For the text-containing cell, return its midpoint in [X, Y] coordinate format. 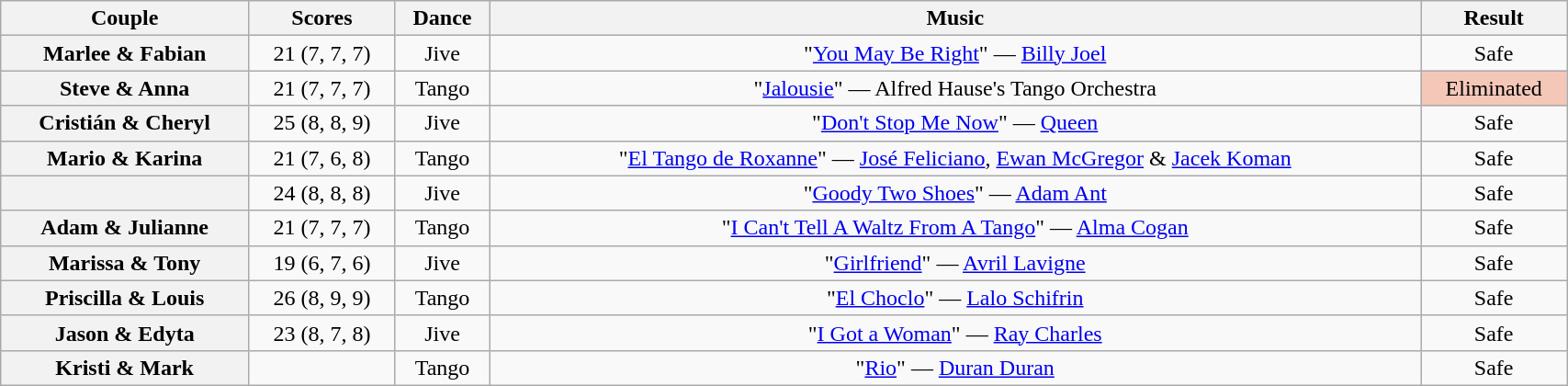
21 (7, 6, 8) [322, 158]
19 (6, 7, 6) [322, 263]
23 (8, 7, 8) [322, 333]
Couple [125, 18]
Priscilla & Louis [125, 298]
Kristi & Mark [125, 368]
Jason & Edyta [125, 333]
"Goody Two Shoes" — Adam Ant [955, 193]
Steve & Anna [125, 88]
"Girlfriend" — Avril Lavigne [955, 263]
"Don't Stop Me Now" — Queen [955, 123]
"Jalousie" — Alfred Hause's Tango Orchestra [955, 88]
24 (8, 8, 8) [322, 193]
"El Tango de Roxanne" — José Feliciano, Ewan McGregor & Jacek Koman [955, 158]
"I Got a Woman" — Ray Charles [955, 333]
"I Can't Tell A Waltz From A Tango" — Alma Cogan [955, 228]
Adam & Julianne [125, 228]
Marlee & Fabian [125, 53]
"Rio" — Duran Duran [955, 368]
Scores [322, 18]
Music [955, 18]
Mario & Karina [125, 158]
Marissa & Tony [125, 263]
Dance [442, 18]
Result [1494, 18]
26 (8, 9, 9) [322, 298]
Cristián & Cheryl [125, 123]
Eliminated [1494, 88]
25 (8, 8, 9) [322, 123]
"El Choclo" — Lalo Schifrin [955, 298]
"You May Be Right" — Billy Joel [955, 53]
